Determine the [x, y] coordinate at the center of the cell enclosing the given text.  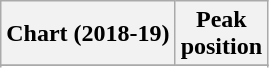
Chart (2018-19) [88, 34]
Peak position [221, 34]
